Extract the [x, y] coordinate from the center of the cell holding the provided text.  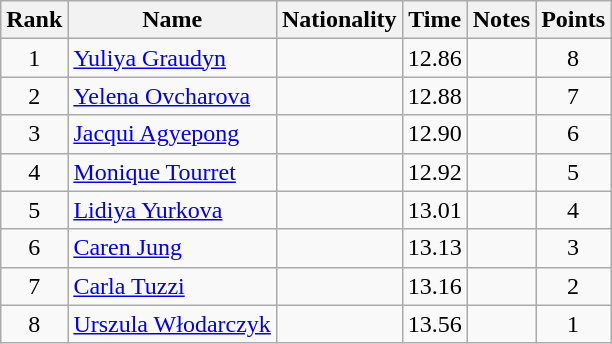
Carla Tuzzi [172, 286]
Yuliya Graudyn [172, 58]
Caren Jung [172, 248]
Lidiya Yurkova [172, 210]
12.90 [434, 134]
Urszula Włodarczyk [172, 324]
13.13 [434, 248]
Notes [501, 20]
Monique Tourret [172, 172]
12.88 [434, 96]
13.16 [434, 286]
Points [574, 20]
Yelena Ovcharova [172, 96]
12.86 [434, 58]
Rank [34, 20]
13.01 [434, 210]
Name [172, 20]
12.92 [434, 172]
13.56 [434, 324]
Nationality [339, 20]
Time [434, 20]
Jacqui Agyepong [172, 134]
